Scan for the cell matching the given text and deliver its (x, y) coordinate at center. 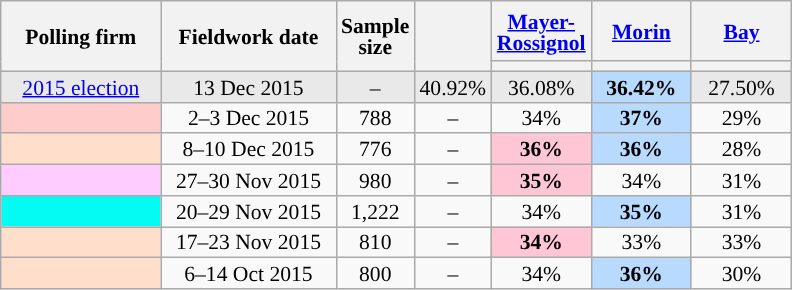
27–30 Nov 2015 (248, 180)
20–29 Nov 2015 (248, 212)
2–3 Dec 2015 (248, 118)
1,222 (375, 212)
36.42% (641, 86)
980 (375, 180)
788 (375, 118)
776 (375, 150)
Morin (641, 31)
Polling firm (81, 36)
810 (375, 242)
Fieldwork date (248, 36)
40.92% (452, 86)
30% (741, 274)
28% (741, 150)
13 Dec 2015 (248, 86)
6–14 Oct 2015 (248, 274)
800 (375, 274)
29% (741, 118)
36.08% (541, 86)
Samplesize (375, 36)
17–23 Nov 2015 (248, 242)
27.50% (741, 86)
Mayer-Rossignol (541, 31)
Bay (741, 31)
2015 election (81, 86)
37% (641, 118)
8–10 Dec 2015 (248, 150)
